Extract the [X, Y] coordinate from the center of the cell holding the provided text.  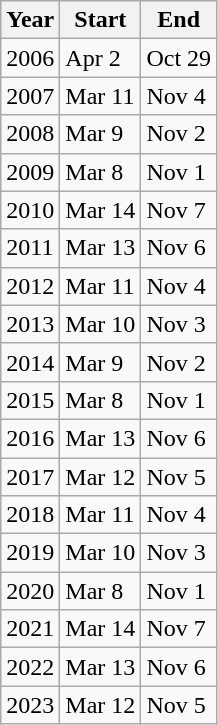
2010 [30, 210]
End [179, 20]
Start [100, 20]
2013 [30, 324]
2023 [30, 705]
2022 [30, 667]
Oct 29 [179, 58]
2017 [30, 477]
2021 [30, 629]
2011 [30, 248]
Year [30, 20]
2016 [30, 438]
2012 [30, 286]
2008 [30, 134]
2020 [30, 591]
2019 [30, 553]
2009 [30, 172]
2006 [30, 58]
Apr 2 [100, 58]
2018 [30, 515]
2007 [30, 96]
2014 [30, 362]
2015 [30, 400]
